Pinpoint the cell where the given text exists, returning its (X, Y) midpoint coordinate. 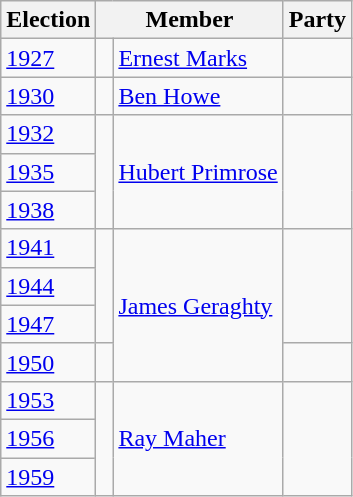
1930 (48, 96)
Ben Howe (198, 96)
1950 (48, 362)
1959 (48, 477)
1938 (48, 210)
1944 (48, 286)
Ray Maher (198, 438)
1947 (48, 324)
1932 (48, 134)
1953 (48, 400)
James Geraghty (198, 305)
1927 (48, 58)
Member (190, 20)
Ernest Marks (198, 58)
1935 (48, 172)
Party (317, 20)
Hubert Primrose (198, 172)
Election (48, 20)
1941 (48, 248)
1956 (48, 438)
